Return (x, y) of the center of cell containing provided text 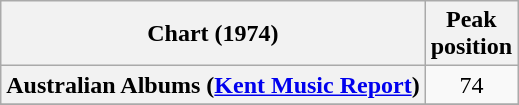
Australian Albums (Kent Music Report) (213, 85)
Peakposition (471, 34)
Chart (1974) (213, 34)
74 (471, 85)
